Extract the [X, Y] coordinate from the center of the cell holding the provided text.  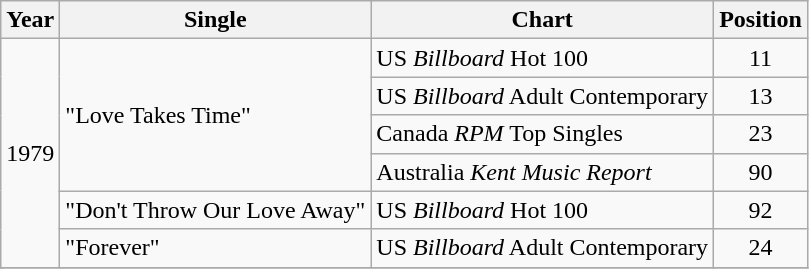
24 [761, 248]
Chart [542, 20]
11 [761, 58]
90 [761, 172]
"Love Takes Time" [216, 115]
1979 [30, 153]
23 [761, 134]
Canada RPM Top Singles [542, 134]
Year [30, 20]
13 [761, 96]
Single [216, 20]
"Don't Throw Our Love Away" [216, 210]
Australia Kent Music Report [542, 172]
Position [761, 20]
92 [761, 210]
"Forever" [216, 248]
